Return the (x, y) coordinate for the center point of the cell that contains the specified text.  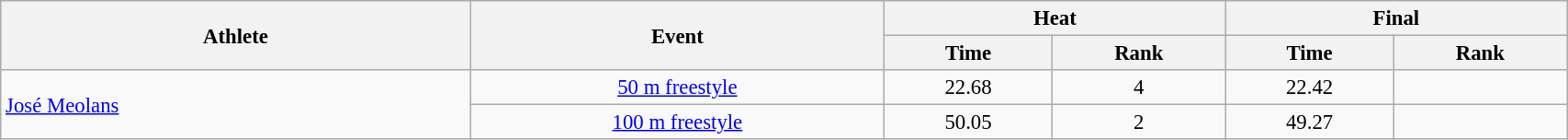
22.42 (1310, 87)
50 m freestyle (677, 87)
50.05 (968, 122)
Athlete (235, 35)
4 (1139, 87)
José Meolans (235, 105)
22.68 (968, 87)
Event (677, 35)
49.27 (1310, 122)
Heat (1055, 18)
100 m freestyle (677, 122)
Final (1396, 18)
2 (1139, 122)
